Search for the cell housing the specified text and yield its [X, Y] center coordinate. 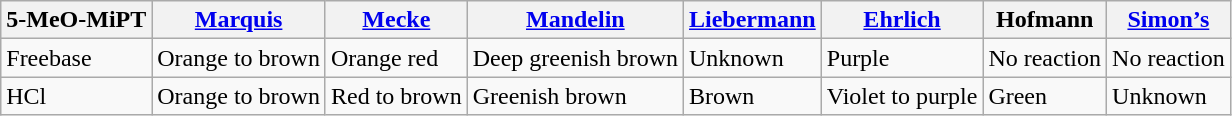
Hofmann [1045, 20]
Simon’s [1169, 20]
Liebermann [753, 20]
Marquis [239, 20]
Deep greenish brown [575, 58]
Mecke [396, 20]
Orange red [396, 58]
Violet to purple [902, 96]
Freebase [76, 58]
Ehrlich [902, 20]
Purple [902, 58]
HCl [76, 96]
Green [1045, 96]
Greenish brown [575, 96]
5-MeO-MiPT [76, 20]
Mandelin [575, 20]
Brown [753, 96]
Red to brown [396, 96]
